Identify which cell holds the provided text, then report its (X, Y) central coordinate. 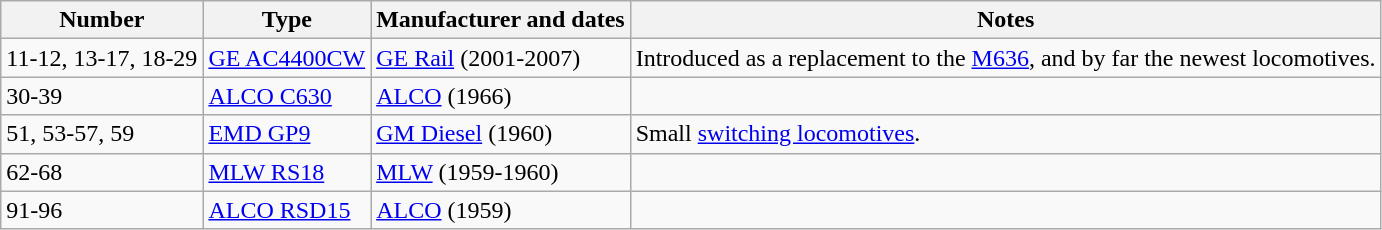
Type (287, 20)
Notes (1006, 20)
GE AC4400CW (287, 58)
11-12, 13-17, 18-29 (102, 58)
ALCO (1959) (501, 210)
Small switching locomotives. (1006, 134)
MLW RS18 (287, 172)
ALCO RSD15 (287, 210)
Number (102, 20)
91-96 (102, 210)
Manufacturer and dates (501, 20)
MLW (1959-1960) (501, 172)
Introduced as a replacement to the M636, and by far the newest locomotives. (1006, 58)
ALCO C630 (287, 96)
GM Diesel (1960) (501, 134)
62-68 (102, 172)
ALCO (1966) (501, 96)
EMD GP9 (287, 134)
GE Rail (2001-2007) (501, 58)
30-39 (102, 96)
51, 53-57, 59 (102, 134)
